Search for the cell housing the specified text and yield its (x, y) center coordinate. 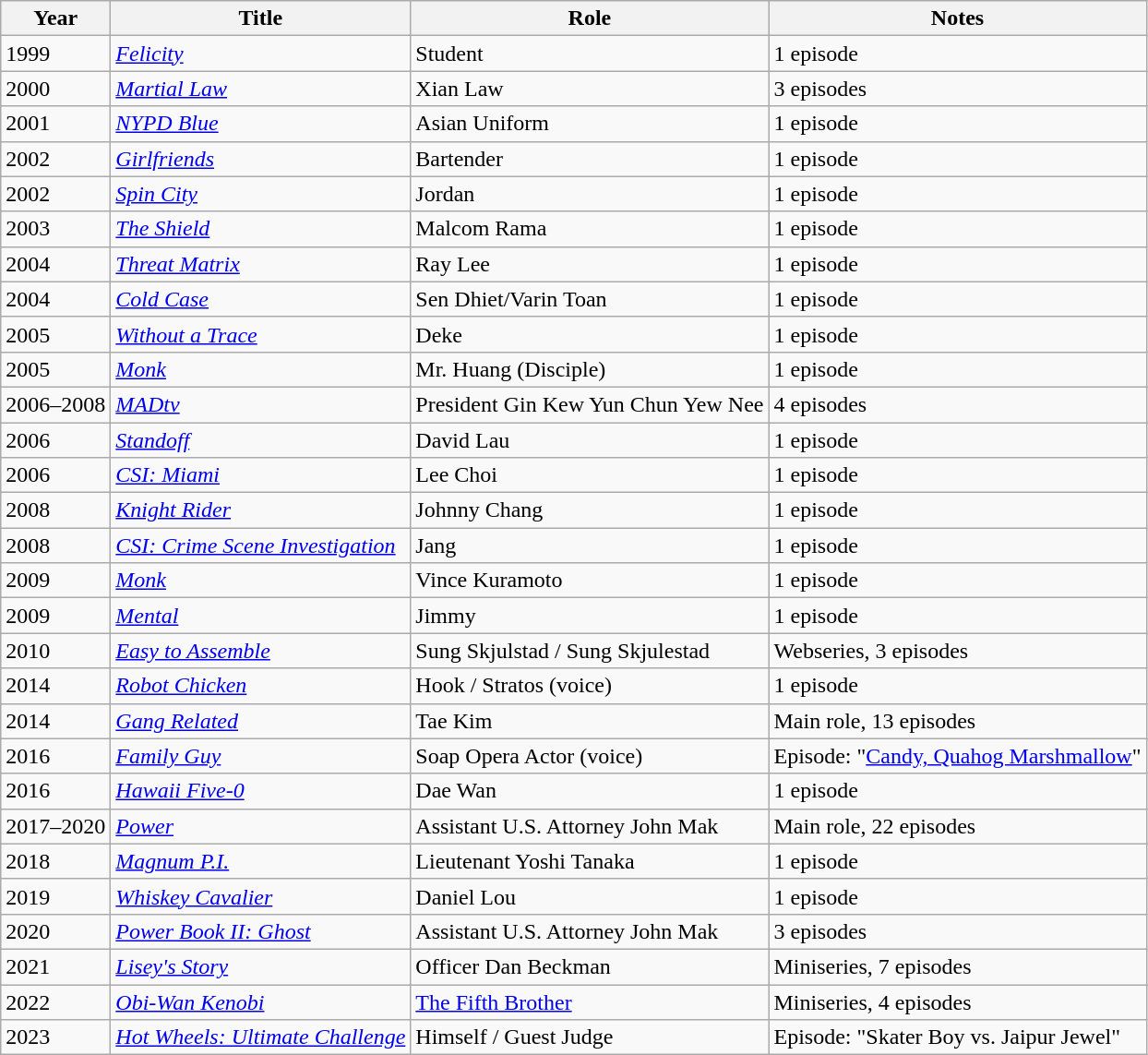
2010 (55, 651)
Lee Choi (590, 475)
Obi-Wan Kenobi (260, 1001)
Jang (590, 545)
CSI: Crime Scene Investigation (260, 545)
Sung Skjulstad / Sung Skjulestad (590, 651)
Power Book II: Ghost (260, 931)
Gang Related (260, 721)
The Fifth Brother (590, 1001)
Episode: "Skater Boy vs. Jaipur Jewel" (958, 1037)
Main role, 22 episodes (958, 826)
Student (590, 54)
Johnny Chang (590, 510)
President Gin Kew Yun Chun Yew Nee (590, 404)
Xian Law (590, 89)
Vince Kuramoto (590, 581)
The Shield (260, 229)
Knight Rider (260, 510)
Dae Wan (590, 791)
Hot Wheels: Ultimate Challenge (260, 1037)
Hawaii Five-0 (260, 791)
2001 (55, 124)
4 episodes (958, 404)
Miniseries, 7 episodes (958, 966)
Officer Dan Beckman (590, 966)
Whiskey Cavalier (260, 896)
Without a Trace (260, 334)
NYPD Blue (260, 124)
Sen Dhiet/Varin Toan (590, 299)
2006–2008 (55, 404)
2018 (55, 861)
Jordan (590, 194)
Power (260, 826)
Daniel Lou (590, 896)
Deke (590, 334)
2022 (55, 1001)
Family Guy (260, 756)
Easy to Assemble (260, 651)
Notes (958, 18)
Girlfriends (260, 159)
Malcom Rama (590, 229)
Mr. Huang (Disciple) (590, 369)
2003 (55, 229)
Magnum P.I. (260, 861)
Lisey's Story (260, 966)
2021 (55, 966)
Felicity (260, 54)
Mental (260, 616)
1999 (55, 54)
Main role, 13 episodes (958, 721)
2023 (55, 1037)
Episode: "Candy, Quahog Marshmallow" (958, 756)
2000 (55, 89)
2020 (55, 931)
Ray Lee (590, 264)
2019 (55, 896)
Spin City (260, 194)
Himself / Guest Judge (590, 1037)
Robot Chicken (260, 686)
Tae Kim (590, 721)
Miniseries, 4 episodes (958, 1001)
Standoff (260, 440)
Soap Opera Actor (voice) (590, 756)
Hook / Stratos (voice) (590, 686)
Lieutenant Yoshi Tanaka (590, 861)
Role (590, 18)
Webseries, 3 episodes (958, 651)
Asian Uniform (590, 124)
Threat Matrix (260, 264)
MADtv (260, 404)
CSI: Miami (260, 475)
Cold Case (260, 299)
Bartender (590, 159)
Year (55, 18)
Martial Law (260, 89)
2017–2020 (55, 826)
Jimmy (590, 616)
Title (260, 18)
David Lau (590, 440)
